Identify which cell holds the provided text, then report its [x, y] central coordinate. 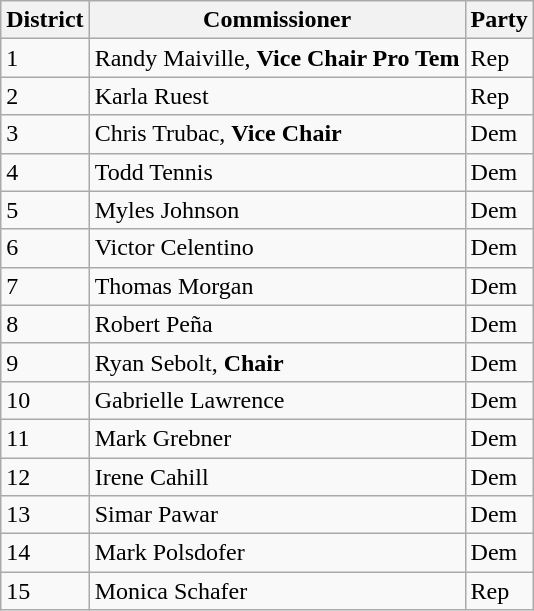
3 [45, 134]
Thomas Morgan [277, 286]
Commissioner [277, 20]
Gabrielle Lawrence [277, 400]
Mark Grebner [277, 438]
Todd Tennis [277, 172]
Simar Pawar [277, 515]
Karla Ruest [277, 96]
Irene Cahill [277, 477]
Chris Trubac, Vice Chair [277, 134]
Ryan Sebolt, Chair [277, 362]
Mark Polsdofer [277, 553]
7 [45, 286]
6 [45, 248]
Robert Peña [277, 324]
1 [45, 58]
District [45, 20]
Party [499, 20]
11 [45, 438]
4 [45, 172]
8 [45, 324]
Myles Johnson [277, 210]
Randy Maiville, Vice Chair Pro Tem [277, 58]
10 [45, 400]
Victor Celentino [277, 248]
2 [45, 96]
14 [45, 553]
13 [45, 515]
Monica Schafer [277, 591]
9 [45, 362]
12 [45, 477]
5 [45, 210]
15 [45, 591]
